Return the [X, Y] coordinate for the center point of the cell that contains the specified text.  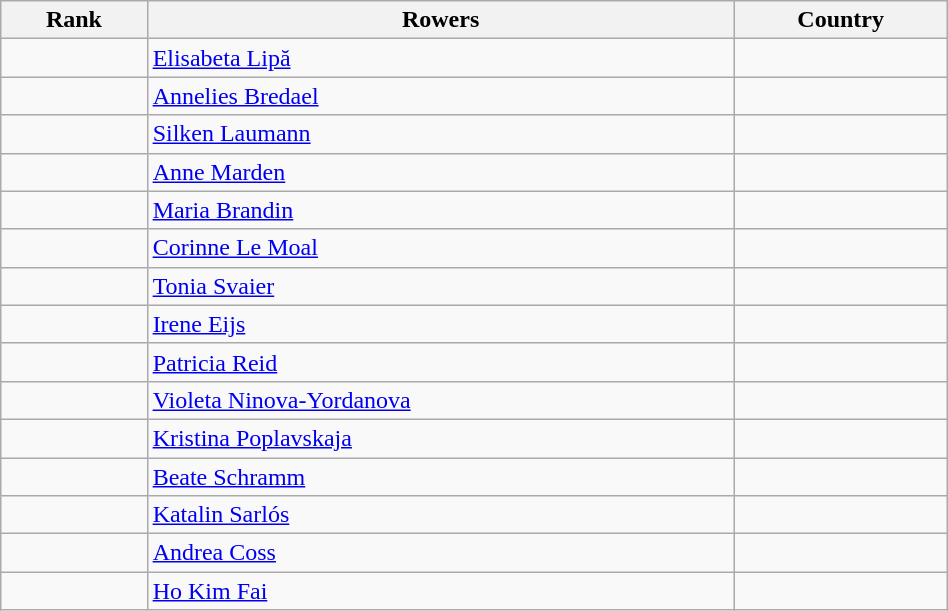
Anne Marden [440, 172]
Beate Schramm [440, 477]
Ho Kim Fai [440, 591]
Irene Eijs [440, 324]
Annelies Bredael [440, 96]
Andrea Coss [440, 553]
Maria Brandin [440, 210]
Elisabeta Lipă [440, 58]
Tonia Svaier [440, 286]
Country [840, 20]
Silken Laumann [440, 134]
Violeta Ninova-Yordanova [440, 400]
Patricia Reid [440, 362]
Corinne Le Moal [440, 248]
Katalin Sarlós [440, 515]
Kristina Poplavskaja [440, 438]
Rowers [440, 20]
Rank [74, 20]
